Identify which cell holds the provided text, then report its (X, Y) central coordinate. 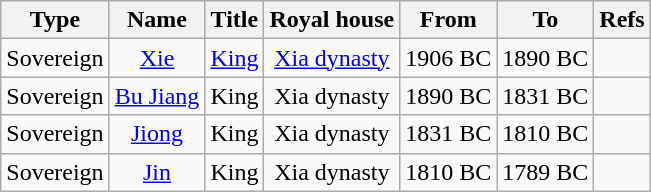
Name (157, 20)
From (448, 20)
Jin (157, 172)
1906 BC (448, 58)
Title (234, 20)
Jiong (157, 134)
Refs (622, 20)
Bu Jiang (157, 96)
Type (55, 20)
Royal house (332, 20)
To (546, 20)
Xie (157, 58)
1789 BC (546, 172)
